Scan for the cell matching the given text and deliver its (X, Y) coordinate at center. 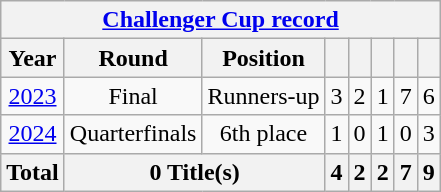
Quarterfinals (133, 134)
Year (33, 58)
Challenger Cup record (221, 20)
Final (133, 96)
9 (428, 172)
Total (33, 172)
6 (428, 96)
Round (133, 58)
Position (264, 58)
2023 (33, 96)
0 Title(s) (194, 172)
2024 (33, 134)
Runners-up (264, 96)
4 (336, 172)
6th place (264, 134)
